Identify which cell holds the provided text, then report its (X, Y) central coordinate. 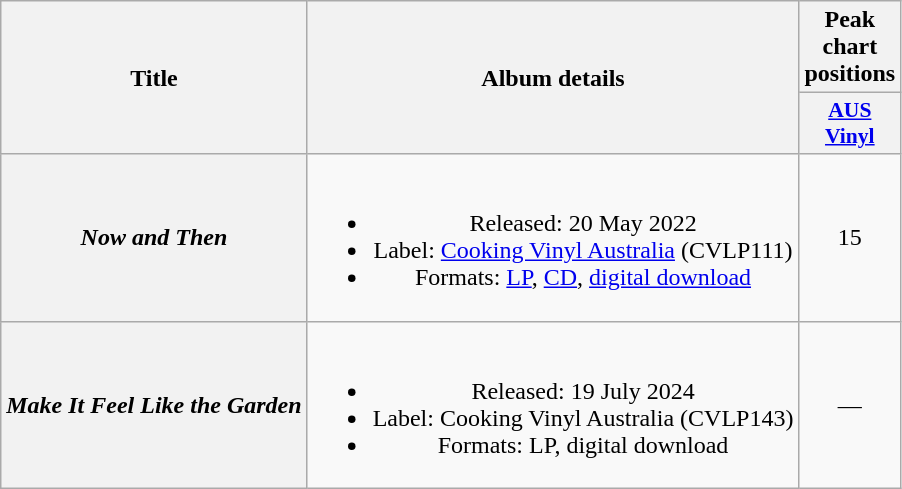
Peak chart positions (850, 47)
AUSVinyl (850, 124)
Make It Feel Like the Garden (154, 404)
Album details (553, 78)
Released: 19 July 2024Label: Cooking Vinyl Australia (CVLP143)Formats: LP, digital download (553, 404)
Title (154, 78)
Released: 20 May 2022Label: Cooking Vinyl Australia (CVLP111)Formats: LP, CD, digital download (553, 238)
— (850, 404)
Now and Then (154, 238)
15 (850, 238)
